Output the (X, Y) coordinate of the center of the cell containing the given text.  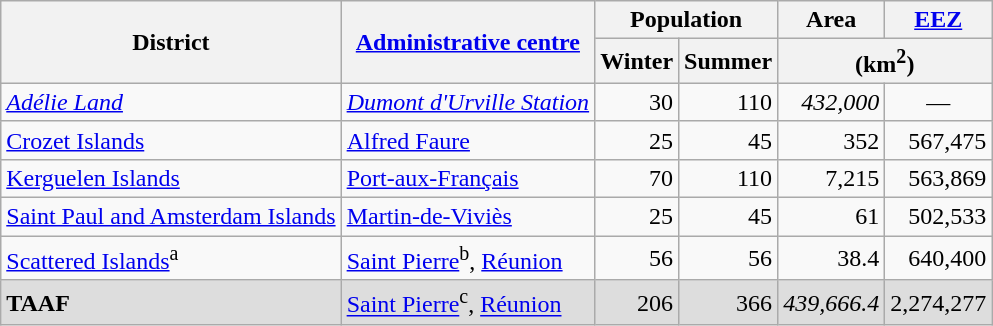
567,475 (938, 140)
502,533 (938, 217)
TAAF (171, 302)
Kerguelen Islands (171, 178)
61 (832, 217)
Summer (728, 62)
Alfred Faure (468, 140)
Martin-de-Viviès (468, 217)
563,869 (938, 178)
Saint Paul and Amsterdam Islands (171, 217)
70 (637, 178)
District (171, 42)
Winter (637, 62)
(km2) (885, 62)
EEZ (938, 20)
2,274,277 (938, 302)
7,215 (832, 178)
366 (728, 302)
Port-aux-Français (468, 178)
Adélie Land (171, 102)
38.4 (832, 258)
Population (686, 20)
439,666.4 (832, 302)
352 (832, 140)
Area (832, 20)
Crozet Islands (171, 140)
Saint Pierreb, Réunion (468, 258)
Dumont d'Urville Station (468, 102)
Saint Pierrec, Réunion (468, 302)
— (938, 102)
432,000 (832, 102)
Administrative centre (468, 42)
Scattered Islandsa (171, 258)
30 (637, 102)
206 (637, 302)
640,400 (938, 258)
